Provide the [x, y] coordinate of the cell's center where the given text is located.  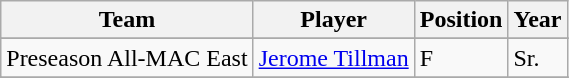
Year [538, 20]
F [461, 58]
Position [461, 20]
Preseason All-MAC East [127, 58]
Team [127, 20]
Player [334, 20]
Jerome Tillman [334, 58]
Sr. [538, 58]
